Return (x, y) of the center of cell containing provided text 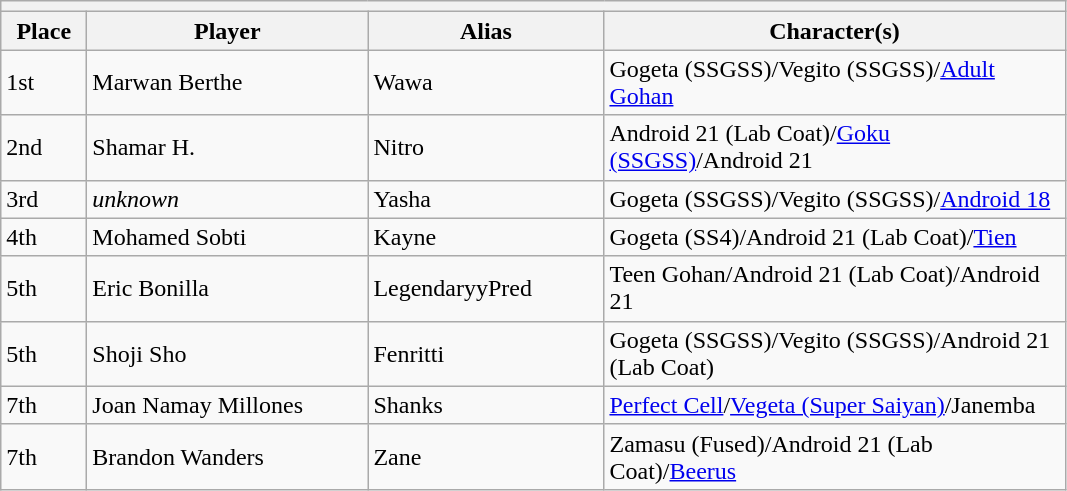
Gogeta (SSGSS)/Vegito (SSGSS)/Android 21 (Lab Coat) (834, 354)
Alias (486, 31)
LegendaryyPred (486, 288)
Wawa (486, 82)
Eric Bonilla (228, 288)
Shamar H. (228, 148)
Teen Gohan/Android 21 (Lab Coat)/Android 21 (834, 288)
Zamasu (Fused)/Android 21 (Lab Coat)/Beerus (834, 456)
Marwan Berthe (228, 82)
Gogeta (SSGSS)/Vegito (SSGSS)/Adult Gohan (834, 82)
Shanks (486, 405)
1st (44, 82)
4th (44, 237)
Fenritti (486, 354)
Joan Namay Millones (228, 405)
Yasha (486, 199)
3rd (44, 199)
Nitro (486, 148)
Perfect Cell/Vegeta (Super Saiyan)/Janemba (834, 405)
Gogeta (SSGSS)/Vegito (SSGSS)/Android 18 (834, 199)
Brandon Wanders (228, 456)
Shoji Sho (228, 354)
Character(s) (834, 31)
2nd (44, 148)
Kayne (486, 237)
Zane (486, 456)
Player (228, 31)
Android 21 (Lab Coat)/Goku (SSGSS)/Android 21 (834, 148)
Gogeta (SS4)/Android 21 (Lab Coat)/Tien (834, 237)
Mohamed Sobti (228, 237)
unknown (228, 199)
Place (44, 31)
